Determine the [x, y] coordinate at the center of the cell enclosing the given text.  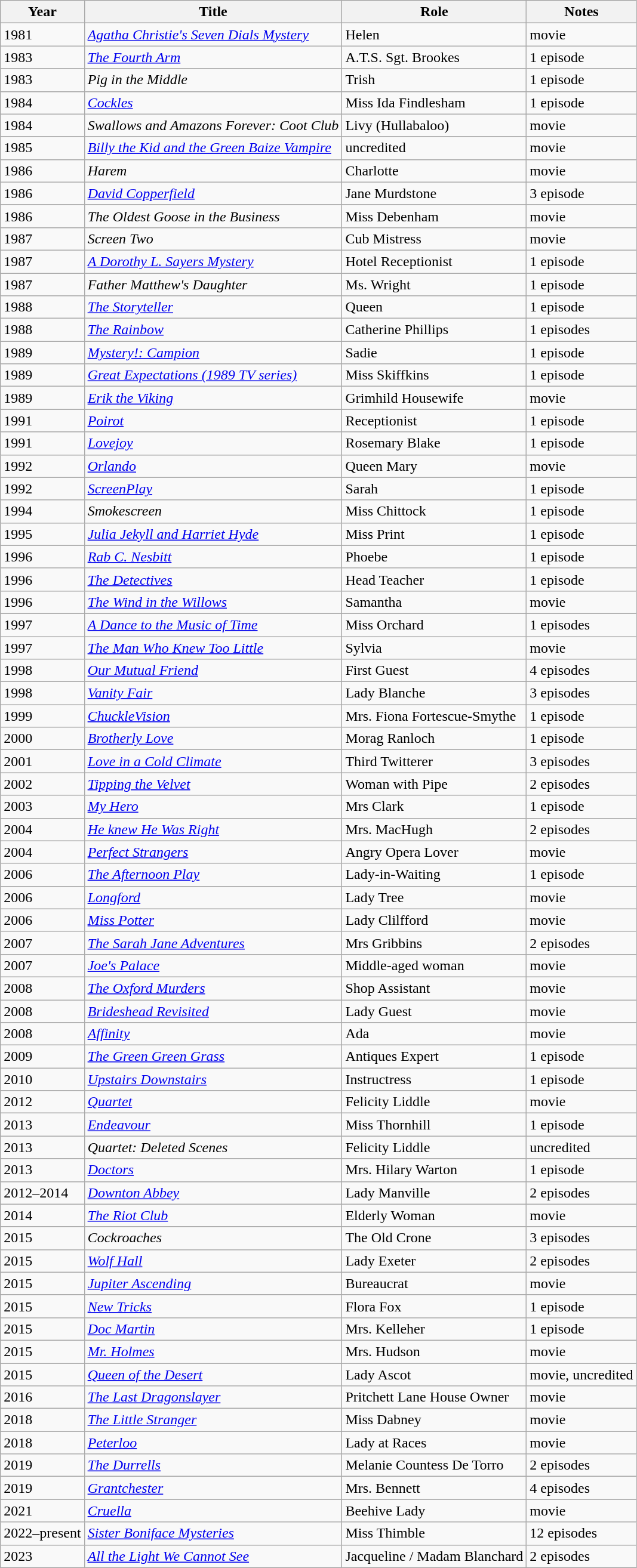
Brotherly Love [213, 739]
A Dorothy L. Sayers Mystery [213, 261]
Miss Ida Findlesham [435, 103]
David Copperfield [213, 193]
3 episode [581, 193]
Miss Dabney [435, 1420]
Tipping the Velvet [213, 784]
Catherine Phillips [435, 330]
The Fourth Arm [213, 57]
Beehive Lady [435, 1511]
Mrs. Kelleher [435, 1329]
2003 [42, 807]
The Last Dragonslayer [213, 1397]
1985 [42, 148]
Pig in the Middle [213, 80]
Longford [213, 897]
Wolf Hall [213, 1261]
The Afternoon Play [213, 875]
Title [213, 12]
Affinity [213, 1034]
Great Expectations (1989 TV series) [213, 375]
The Wind in the Willows [213, 602]
Middle-aged woman [435, 965]
Cruella [213, 1511]
Sadie [435, 353]
Lady Guest [435, 1011]
Shop Assistant [435, 988]
Lady-in-Waiting [435, 875]
Livy (Hullabaloo) [435, 125]
Helen [435, 35]
Mrs Clark [435, 807]
Sylvia [435, 647]
Queen of the Desert [213, 1374]
Receptionist [435, 421]
Morag Ranloch [435, 739]
Angry Opera Lover [435, 852]
Mrs. Bennett [435, 1488]
Mrs. Hilary Warton [435, 1170]
Quartet: Deleted Scenes [213, 1147]
A.T.S. Sgt. Brookes [435, 57]
Lovejoy [213, 443]
Mr. Holmes [213, 1351]
Antiques Expert [435, 1057]
Billy the Kid and the Green Baize Vampire [213, 148]
Mrs. Fiona Fortescue-Smythe [435, 716]
2002 [42, 784]
Flora Fox [435, 1306]
Lady Manville [435, 1193]
Lady Clilfford [435, 920]
Mystery!: Campion [213, 353]
Rab C. Nesbitt [213, 557]
Upstairs Downstairs [213, 1079]
The Old Crone [435, 1238]
Smokescreen [213, 511]
Jane Murdstone [435, 193]
Miss Print [435, 534]
Lady Tree [435, 897]
2012–2014 [42, 1193]
Perfect Strangers [213, 852]
The Riot Club [213, 1215]
The Oxford Murders [213, 988]
1995 [42, 534]
Grimhild Housewife [435, 398]
ChuckleVision [213, 716]
Sarah [435, 489]
12 episodes [581, 1533]
Role [435, 12]
Mrs. Hudson [435, 1351]
The Oldest Goose in the Business [213, 216]
Rosemary Blake [435, 443]
2016 [42, 1397]
The Green Green Grass [213, 1057]
1999 [42, 716]
Head Teacher [435, 579]
Brideshead Revisited [213, 1011]
Notes [581, 12]
Jupiter Ascending [213, 1283]
Downton Abbey [213, 1193]
2001 [42, 761]
Hotel Receptionist [435, 261]
Instructress [435, 1079]
1981 [42, 35]
New Tricks [213, 1306]
2012 [42, 1102]
ScreenPlay [213, 489]
Samantha [435, 602]
The Little Stranger [213, 1420]
First Guest [435, 671]
Erik the Viking [213, 398]
Miss Debenham [435, 216]
Father Matthew's Daughter [213, 285]
Agatha Christie's Seven Dials Mystery [213, 35]
Peterloo [213, 1443]
Orlando [213, 466]
Cockles [213, 103]
Mrs Gribbins [435, 943]
Lady Exeter [435, 1261]
Doctors [213, 1170]
1994 [42, 511]
Screen Two [213, 239]
Love in a Cold Climate [213, 761]
Our Mutual Friend [213, 671]
2022–present [42, 1533]
Third Twitterer [435, 761]
Queen Mary [435, 466]
Grantchester [213, 1488]
Year [42, 12]
The Man Who Knew Too Little [213, 647]
movie, uncredited [581, 1374]
Cockroaches [213, 1238]
Mrs. MacHugh [435, 829]
Miss Orchard [435, 625]
Vanity Fair [213, 693]
2000 [42, 739]
Miss Potter [213, 920]
Melanie Countess De Torro [435, 1465]
Miss Thornhill [435, 1125]
Julia Jekyll and Harriet Hyde [213, 534]
Elderly Woman [435, 1215]
The Durrells [213, 1465]
Joe's Palace [213, 965]
A Dance to the Music of Time [213, 625]
The Storyteller [213, 307]
Poirot [213, 421]
Ada [435, 1034]
He knew He Was Right [213, 829]
The Rainbow [213, 330]
Trish [435, 80]
Phoebe [435, 557]
Miss Skiffkins [435, 375]
Lady Ascot [435, 1374]
All the Light We Cannot See [213, 1556]
Lady Blanche [435, 693]
Quartet [213, 1102]
Miss Thimble [435, 1533]
Lady at Races [435, 1443]
Sister Boniface Mysteries [213, 1533]
2023 [42, 1556]
Bureaucrat [435, 1283]
2014 [42, 1215]
Pritchett Lane House Owner [435, 1397]
Doc Martin [213, 1329]
2021 [42, 1511]
Swallows and Amazons Forever: Coot Club [213, 125]
The Sarah Jane Adventures [213, 943]
Charlotte [435, 171]
Jacqueline / Madam Blanchard [435, 1556]
Ms. Wright [435, 285]
The Detectives [213, 579]
Endeavour [213, 1125]
2010 [42, 1079]
Miss Chittock [435, 511]
Queen [435, 307]
Cub Mistress [435, 239]
Harem [213, 171]
Woman with Pipe [435, 784]
My Hero [213, 807]
2009 [42, 1057]
